Identify which cell holds the provided text, then report its (X, Y) central coordinate. 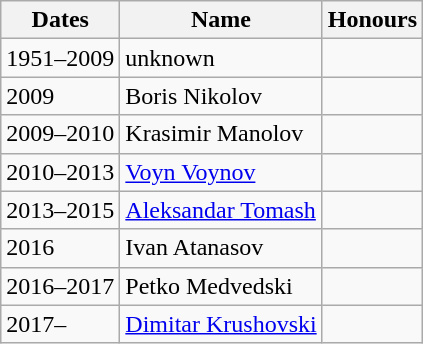
2017– (60, 324)
2009–2010 (60, 134)
2016–2017 (60, 286)
2009 (60, 96)
Petko Medvedski (221, 286)
Voyn Voynov (221, 172)
Boris Nikolov (221, 96)
Name (221, 20)
Krasimir Manolov (221, 134)
Honours (372, 20)
unknown (221, 58)
1951–2009 (60, 58)
Ivan Atanasov (221, 248)
2016 (60, 248)
Dimitar Krushovski (221, 324)
2013–2015 (60, 210)
Dates (60, 20)
Aleksandar Tomash (221, 210)
2010–2013 (60, 172)
